Extract the [X, Y] coordinate from the center of the cell holding the provided text.  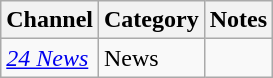
24 News [50, 58]
News [152, 58]
Channel [50, 20]
Notes [238, 20]
Category [152, 20]
